Scan for the cell matching the given text and deliver its (x, y) coordinate at center. 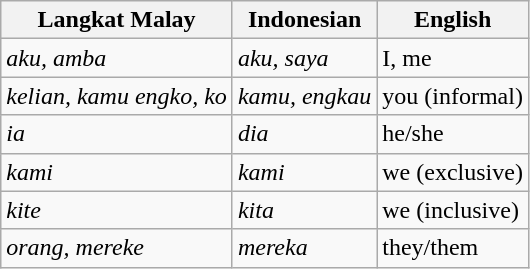
aku, amba (117, 58)
ia (117, 134)
English (453, 20)
you (informal) (453, 96)
orang, mereke (117, 248)
they/them (453, 248)
mereka (304, 248)
dia (304, 134)
I, me (453, 58)
kelian, kamu engko, ko (117, 96)
Langkat Malay (117, 20)
kite (117, 210)
kamu, engkau (304, 96)
we (inclusive) (453, 210)
kita (304, 210)
Indonesian (304, 20)
we (exclusive) (453, 172)
he/she (453, 134)
aku, saya (304, 58)
